Find where the given text appears and provide that cell's center as [X, Y] coordinate. 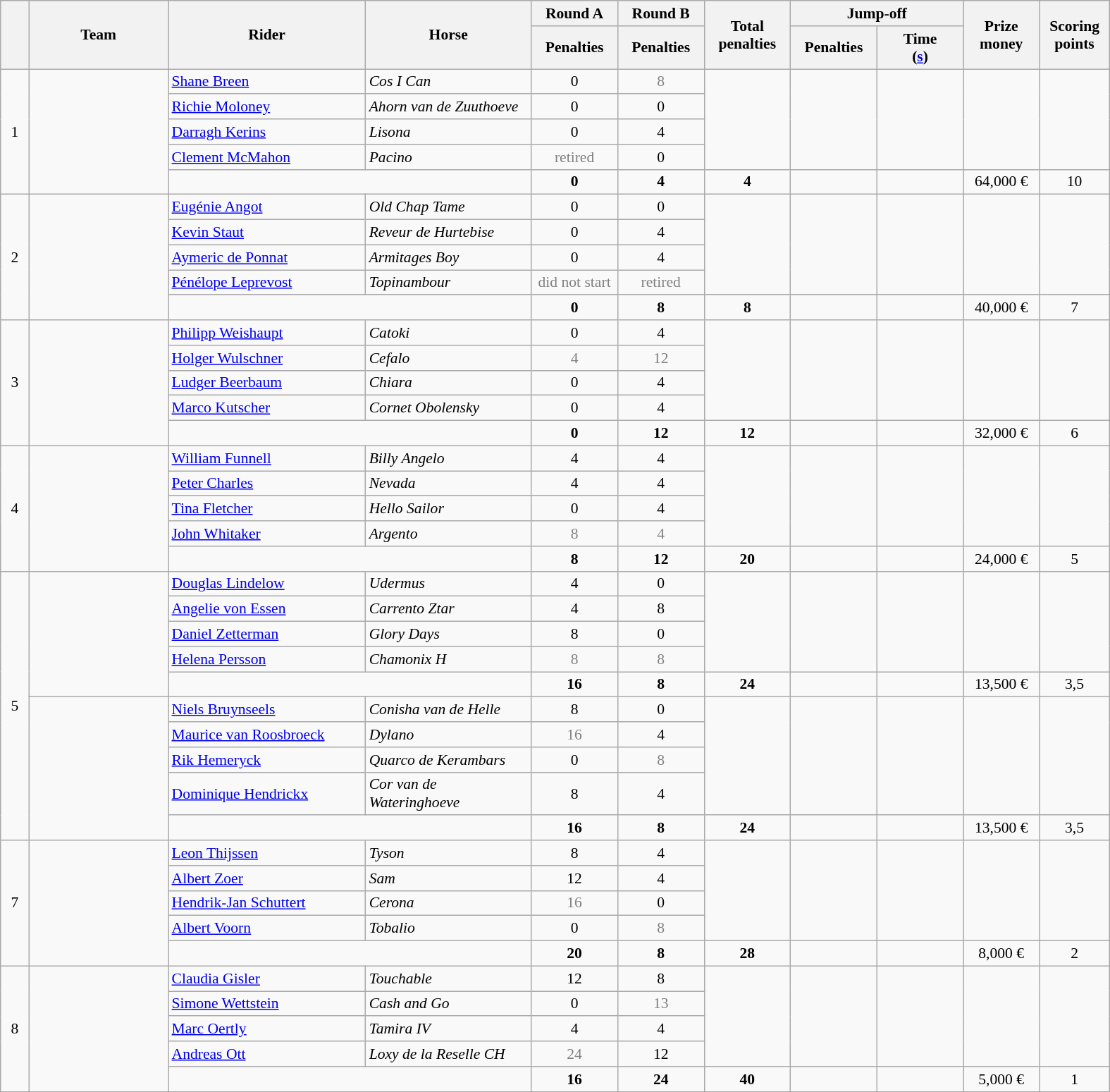
Loxy de la Reselle CH [448, 1054]
13 [661, 1004]
Round A [575, 13]
Tobalio [448, 928]
Holger Wulschner [266, 358]
Albert Zoer [266, 878]
24,000 € [1001, 559]
Aymeric de Ponnat [266, 257]
64,000 € [1001, 182]
Leon Thijssen [266, 853]
Nevada [448, 484]
Armitages Boy [448, 257]
40 [747, 1079]
Marco Kutscher [266, 408]
Darragh Kerins [266, 132]
Kevin Staut [266, 233]
28 [747, 954]
Cash and Go [448, 1004]
Eugénie Angot [266, 207]
Cornet Obolensky [448, 408]
Pacino [448, 157]
Cos I Can [448, 82]
Douglas Lindelow [266, 584]
3 [15, 383]
Rik Hemeryck [266, 760]
Scoringpoints [1074, 35]
Udermus [448, 584]
Dominique Hendrickx [266, 794]
Round B [661, 13]
John Whitaker [266, 534]
Rider [266, 35]
Dylano [448, 735]
Reveur de Hurtebise [448, 233]
Conisha van de Helle [448, 710]
Carrento Ztar [448, 609]
Argento [448, 534]
Philipp Weishaupt [266, 333]
Andreas Ott [266, 1054]
10 [1074, 182]
Angelie von Essen [266, 609]
Albert Voorn [266, 928]
Team [99, 35]
Maurice van Roosbroeck [266, 735]
Ludger Beerbaum [266, 383]
Daniel Zetterman [266, 634]
Horse [448, 35]
40,000 € [1001, 308]
Chiara [448, 383]
32,000 € [1001, 434]
Shane Breen [266, 82]
Richie Moloney [266, 107]
Lisona [448, 132]
Tina Fletcher [266, 509]
Old Chap Tame [448, 207]
Simone Wettstein [266, 1004]
Jump-off [877, 13]
Peter Charles [266, 484]
Prizemoney [1001, 35]
Marc Oertly [266, 1029]
Helena Persson [266, 659]
Time(s) [920, 48]
Cefalo [448, 358]
Quarco de Kerambars [448, 760]
Catoki [448, 333]
Niels Bruynseels [266, 710]
Sam [448, 878]
Hendrik-Jan Schuttert [266, 903]
did not start [575, 283]
Topinambour [448, 283]
William Funnell [266, 458]
Cerona [448, 903]
Total penalties [747, 35]
Cor van de Wateringhoeve [448, 794]
Ahorn van de Zuuthoeve [448, 107]
Billy Angelo [448, 458]
Claudia Gisler [266, 978]
5,000 € [1001, 1079]
Tamira IV [448, 1029]
Clement McMahon [266, 157]
8,000 € [1001, 954]
Touchable [448, 978]
Pénélope Leprevost [266, 283]
Chamonix H [448, 659]
Hello Sailor [448, 509]
Glory Days [448, 634]
Tyson [448, 853]
6 [1074, 434]
